Output the (X, Y) coordinate of the center of the cell containing the given text.  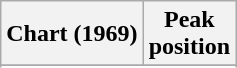
Peak position (189, 34)
Chart (1969) (72, 34)
